Scan for the cell matching the given text and deliver its [x, y] coordinate at center. 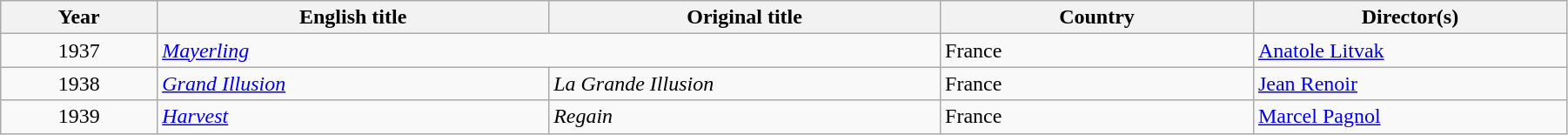
Anatole Litvak [1410, 51]
1937 [79, 51]
Country [1097, 17]
1938 [79, 84]
Jean Renoir [1410, 84]
Harvest [353, 117]
Director(s) [1410, 17]
Regain [745, 117]
Grand Illusion [353, 84]
Year [79, 17]
La Grande Illusion [745, 84]
English title [353, 17]
Marcel Pagnol [1410, 117]
Original title [745, 17]
Mayerling [549, 51]
1939 [79, 117]
